From the cell containing the given text, extract its center point as [X, Y] coordinate. 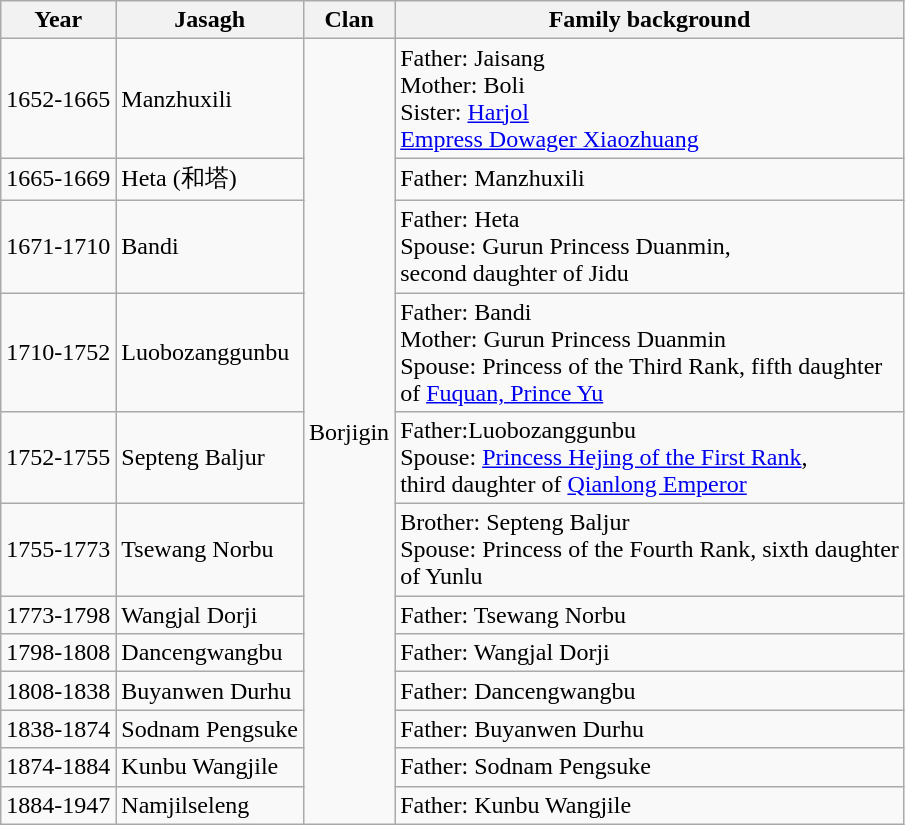
1798-1808 [58, 653]
Septeng Baljur [210, 458]
1752-1755 [58, 458]
Father: HetaSpouse: Gurun Princess Duanmin,second daughter of Jidu [650, 246]
Buyanwen Durhu [210, 691]
1671-1710 [58, 246]
Manzhuxili [210, 98]
Father: Sodnam Pengsuke [650, 767]
Brother: Septeng BaljurSpouse: Princess of the Fourth Rank, sixth daughterof Yunlu [650, 550]
Father: Wangjal Dorji [650, 653]
Father: Buyanwen Durhu [650, 729]
1874-1884 [58, 767]
Jasagh [210, 20]
Tsewang Norbu [210, 550]
Borjigin [350, 432]
Clan [350, 20]
Father: Kunbu Wangjile [650, 805]
Father: JaisangMother: BoliSister: HarjolEmpress Dowager Xiaozhuang [650, 98]
Dancengwangbu [210, 653]
1665-1669 [58, 180]
Sodnam Pengsuke [210, 729]
Father: Tsewang Norbu [650, 615]
Father: Manzhuxili [650, 180]
Family background [650, 20]
Luobozanggunbu [210, 352]
Bandi [210, 246]
1755-1773 [58, 550]
Kunbu Wangjile [210, 767]
Father: BandiMother: Gurun Princess DuanminSpouse: Princess of the Third Rank, fifth daughterof Fuquan, Prince Yu [650, 352]
1808-1838 [58, 691]
1710-1752 [58, 352]
Year [58, 20]
Wangjal Dorji [210, 615]
Namjilseleng [210, 805]
Father: Dancengwangbu [650, 691]
1838-1874 [58, 729]
1884-1947 [58, 805]
Father:LuobozanggunbuSpouse: Princess Hejing of the First Rank,third daughter of Qianlong Emperor [650, 458]
1773-1798 [58, 615]
Heta (和塔) [210, 180]
1652-1665 [58, 98]
